From the cell containing the given text, extract its center point as (x, y) coordinate. 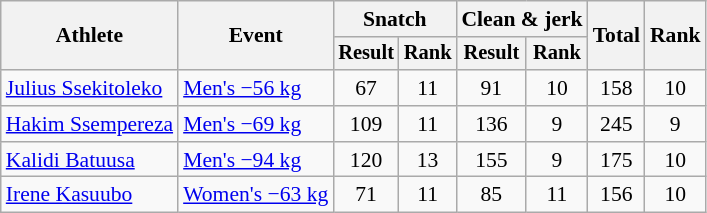
Athlete (90, 36)
Julius Ssekitoleko (90, 88)
Women's −63 kg (256, 195)
Event (256, 36)
158 (616, 88)
67 (366, 88)
120 (366, 160)
Men's −94 kg (256, 160)
Clean & jerk (522, 19)
Hakim Ssempereza (90, 124)
Irene Kasuubo (90, 195)
Snatch (394, 19)
156 (616, 195)
245 (616, 124)
175 (616, 160)
91 (491, 88)
13 (428, 160)
155 (491, 160)
Men's −56 kg (256, 88)
136 (491, 124)
85 (491, 195)
109 (366, 124)
Men's −69 kg (256, 124)
Kalidi Batuusa (90, 160)
71 (366, 195)
Total (616, 36)
